Scan for the cell matching the given text and deliver its [x, y] coordinate at center. 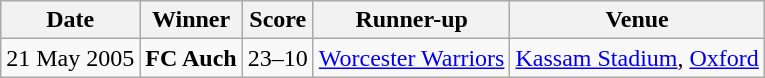
23–10 [278, 58]
Winner [191, 20]
Score [278, 20]
Worcester Warriors [412, 58]
Date [70, 20]
21 May 2005 [70, 58]
Venue [637, 20]
FC Auch [191, 58]
Kassam Stadium, Oxford [637, 58]
Runner-up [412, 20]
